Identify which cell holds the provided text, then report its (X, Y) central coordinate. 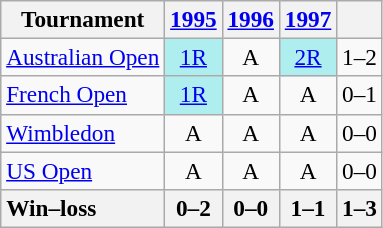
Tournament (83, 19)
1–2 (360, 57)
1996 (250, 19)
1–3 (360, 208)
Wimbledon (83, 133)
US Open (83, 170)
1997 (308, 19)
Win–loss (83, 208)
0–1 (360, 95)
2R (308, 57)
Australian Open (83, 57)
1995 (194, 19)
1–1 (308, 208)
French Open (83, 95)
0–2 (194, 208)
